From the cell containing the given text, extract its center point as [x, y] coordinate. 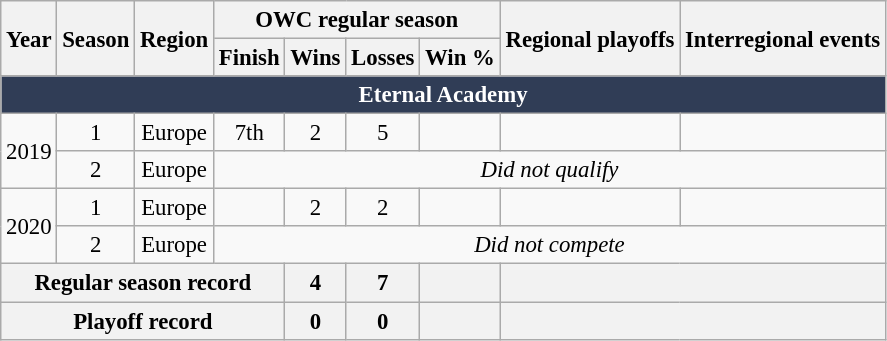
Wins [316, 58]
Regular season record [143, 283]
Region [174, 38]
5 [383, 133]
OWC regular season [358, 20]
Playoff record [143, 321]
2020 [29, 226]
7th [250, 133]
Did not qualify [550, 170]
Eternal Academy [444, 95]
Win % [460, 58]
Year [29, 38]
Finish [250, 58]
7 [383, 283]
2019 [29, 152]
4 [316, 283]
Season [96, 38]
Did not compete [550, 245]
Regional playoffs [590, 38]
Interregional events [783, 38]
Losses [383, 58]
